Extract the [x, y] coordinate from the center of the cell holding the provided text.  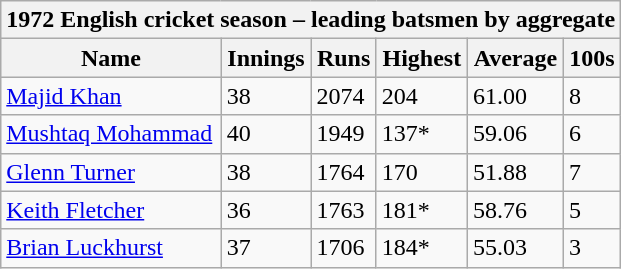
Majid Khan [111, 96]
1949 [344, 134]
Keith Fletcher [111, 210]
58.76 [515, 210]
61.00 [515, 96]
Glenn Turner [111, 172]
2074 [344, 96]
3 [592, 248]
6 [592, 134]
184* [422, 248]
8 [592, 96]
204 [422, 96]
40 [266, 134]
Highest [422, 58]
100s [592, 58]
Mushtaq Mohammad [111, 134]
55.03 [515, 248]
Name [111, 58]
Average [515, 58]
5 [592, 210]
59.06 [515, 134]
36 [266, 210]
1972 English cricket season – leading batsmen by aggregate [311, 20]
1764 [344, 172]
Brian Luckhurst [111, 248]
170 [422, 172]
51.88 [515, 172]
Runs [344, 58]
1763 [344, 210]
137* [422, 134]
7 [592, 172]
1706 [344, 248]
181* [422, 210]
Innings [266, 58]
37 [266, 248]
